Identify which cell holds the provided text, then report its (x, y) central coordinate. 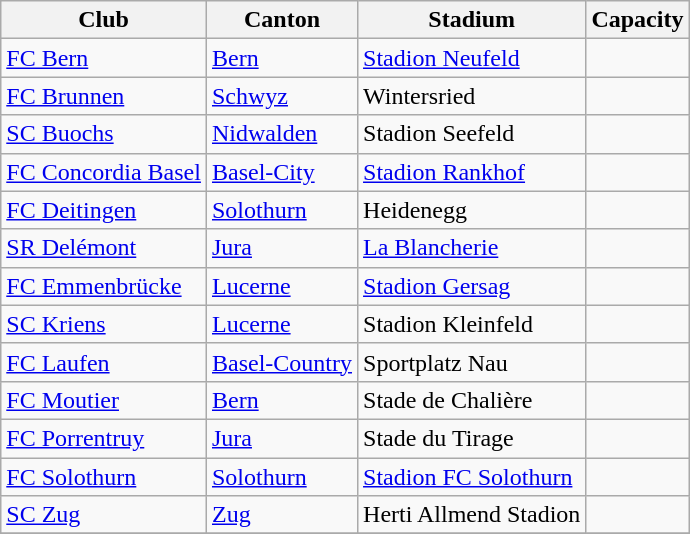
FC Bern (104, 58)
FC Emmenbrücke (104, 286)
Stadion Rankhof (472, 172)
Zug (282, 515)
Nidwalden (282, 134)
Basel-City (282, 172)
Stadion Gersag (472, 286)
Basel-Country (282, 362)
Stadion FC Solothurn (472, 477)
SC Zug (104, 515)
SC Kriens (104, 324)
Heidenegg (472, 210)
FC Moutier (104, 400)
FC Deitingen (104, 210)
FC Laufen (104, 362)
Stadion Seefeld (472, 134)
SC Buochs (104, 134)
La Blancherie (472, 248)
Stadion Kleinfeld (472, 324)
FC Porrentruy (104, 438)
FC Solothurn (104, 477)
Herti Allmend Stadion (472, 515)
FC Brunnen (104, 96)
Schwyz (282, 96)
FC Concordia Basel (104, 172)
Sportplatz Nau (472, 362)
Stade du Tirage (472, 438)
Capacity (638, 20)
Stade de Chalière (472, 400)
Wintersried (472, 96)
Stadium (472, 20)
Club (104, 20)
SR Delémont (104, 248)
Canton (282, 20)
Stadion Neufeld (472, 58)
